Extract the [x, y] coordinate from the center of the cell holding the provided text.  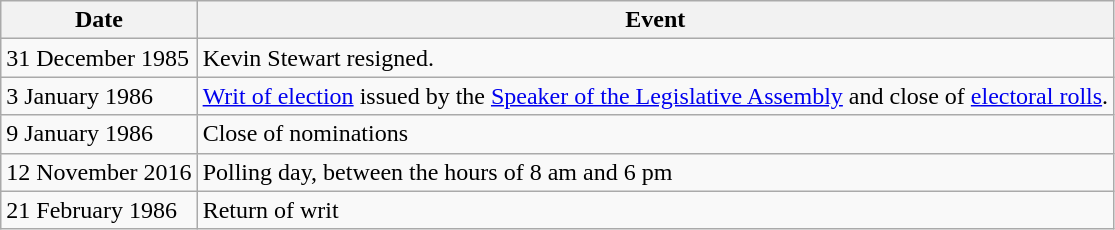
12 November 2016 [99, 172]
31 December 1985 [99, 58]
Event [656, 20]
Return of writ [656, 210]
Close of nominations [656, 134]
Date [99, 20]
9 January 1986 [99, 134]
Writ of election issued by the Speaker of the Legislative Assembly and close of electoral rolls. [656, 96]
21 February 1986 [99, 210]
3 January 1986 [99, 96]
Polling day, between the hours of 8 am and 6 pm [656, 172]
Kevin Stewart resigned. [656, 58]
